Locate the cell with the specified text and output its [X, Y] center coordinate. 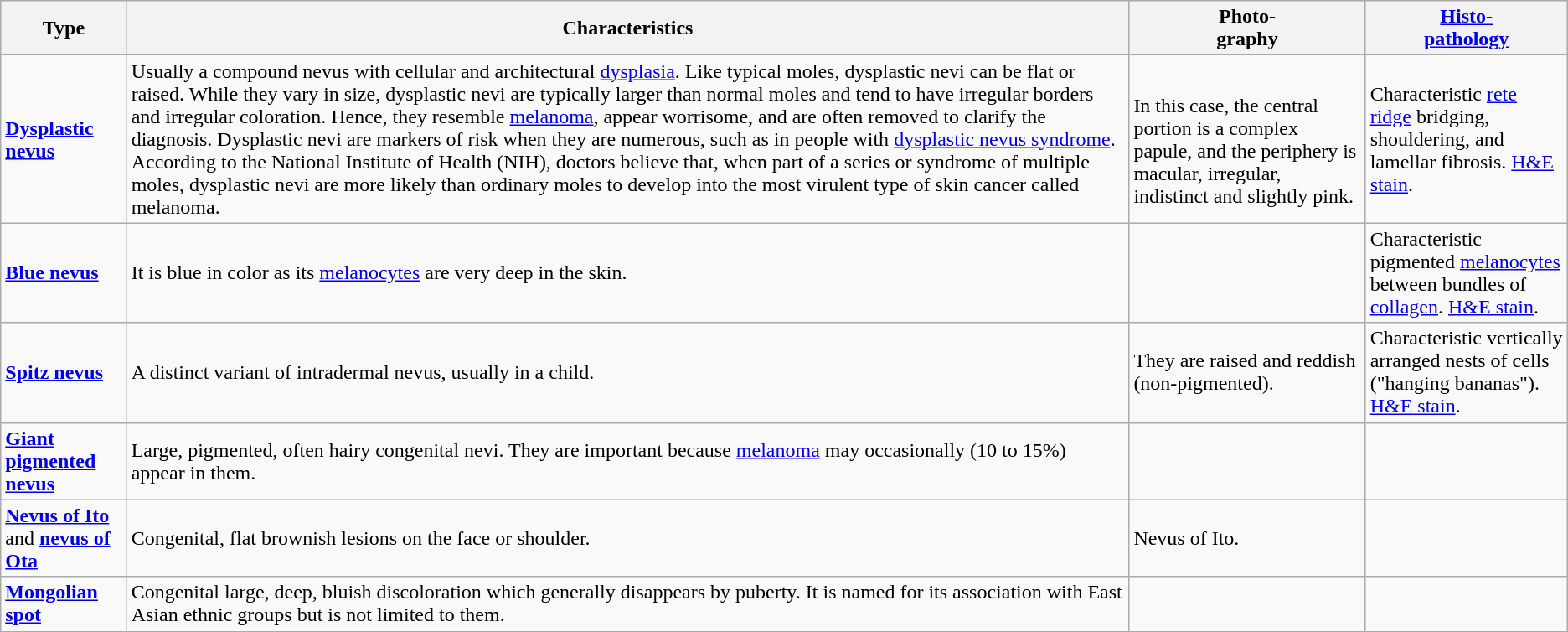
A distinct variant of intradermal nevus, usually in a child. [628, 372]
Characteristic pigmented melanocytes between bundles of collagen. H&E stain. [1466, 273]
Characteristics [628, 28]
Characteristic vertically arranged nests of cells ("hanging bananas"). H&E stain. [1466, 372]
Large, pigmented, often hairy congenital nevi. They are important because melanoma may occasionally (10 to 15%) appear in them. [628, 461]
They are raised and reddish (non-pigmented). [1247, 372]
Photo-graphy [1247, 28]
It is blue in color as its melanocytes are very deep in the skin. [628, 273]
Nevus of Ito and nevus of Ota [64, 538]
Type [64, 28]
Nevus of Ito. [1247, 538]
Dysplastic nevus [64, 139]
Blue nevus [64, 273]
Histo-pathology [1466, 28]
Mongolian spot [64, 604]
Characteristic rete ridge bridging, shouldering, and lamellar fibrosis. H&E stain. [1466, 139]
Congenital, flat brownish lesions on the face or shoulder. [628, 538]
Spitz nevus [64, 372]
In this case, the central portion is a complex papule, and the periphery is macular, irregular, indistinct and slightly pink. [1247, 139]
Giant pigmented nevus [64, 461]
